Extract the [x, y] coordinate from the center of the cell holding the provided text.  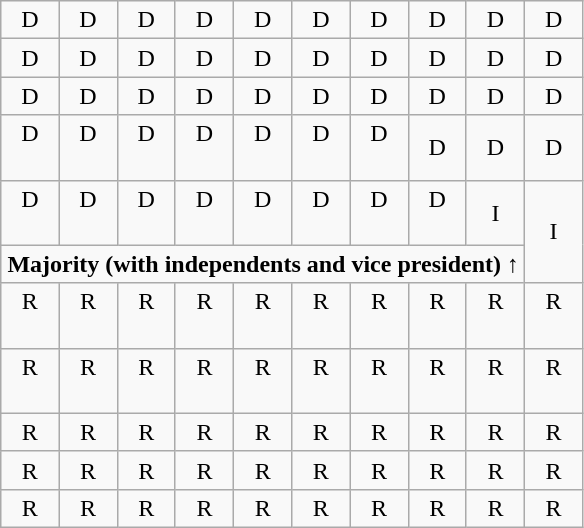
Majority (with independents and vice president) ↑ [263, 264]
